From the cell containing the given text, extract its center point as [x, y] coordinate. 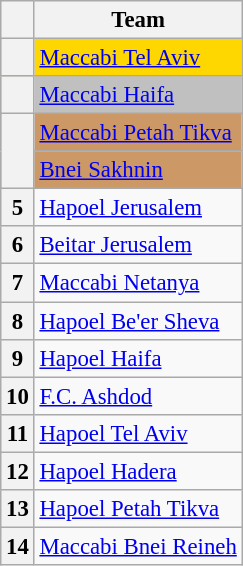
Hapoel Hadera [138, 471]
Hapoel Petah Tikva [138, 509]
Hapoel Haifa [138, 358]
9 [18, 358]
14 [18, 546]
Hapoel Tel Aviv [138, 433]
12 [18, 471]
11 [18, 433]
Maccabi Tel Aviv [138, 58]
Maccabi Haifa [138, 95]
Bnei Sakhnin [138, 170]
5 [18, 208]
Maccabi Bnei Reineh [138, 546]
Maccabi Netanya [138, 283]
10 [18, 396]
13 [18, 509]
8 [18, 321]
Maccabi Petah Tikva [138, 133]
Hapoel Jerusalem [138, 208]
F.C. Ashdod [138, 396]
6 [18, 245]
Hapoel Be'er Sheva [138, 321]
Team [138, 20]
7 [18, 283]
Beitar Jerusalem [138, 245]
